From the cell containing the given text, extract its center point as (x, y) coordinate. 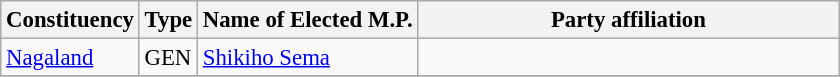
Constituency (70, 20)
GEN (168, 58)
Name of Elected M.P. (307, 20)
Shikiho Sema (307, 58)
Type (168, 20)
Nagaland (70, 58)
Party affiliation (628, 20)
